Return (x, y) of the center of cell containing provided text 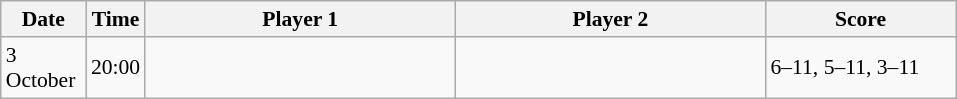
20:00 (116, 68)
Time (116, 19)
6–11, 5–11, 3–11 (860, 68)
Player 1 (300, 19)
Date (44, 19)
Player 2 (610, 19)
3 October (44, 68)
Score (860, 19)
